Detect which cell encompasses the target text, then output its (x, y) center coordinate. 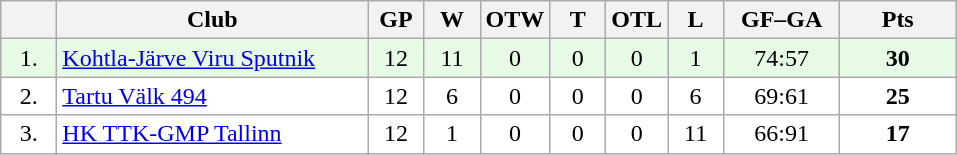
Kohtla-Järve Viru Sputnik (212, 58)
66:91 (782, 134)
69:61 (782, 96)
OTW (515, 20)
1. (29, 58)
Club (212, 20)
GF–GA (782, 20)
Tartu Välk 494 (212, 96)
74:57 (782, 58)
25 (898, 96)
30 (898, 58)
W (452, 20)
GP (396, 20)
2. (29, 96)
17 (898, 134)
HK TTK-GMP Tallinn (212, 134)
OTL (637, 20)
Pts (898, 20)
T (578, 20)
3. (29, 134)
L (696, 20)
